Scan for the cell matching the given text and deliver its (X, Y) coordinate at center. 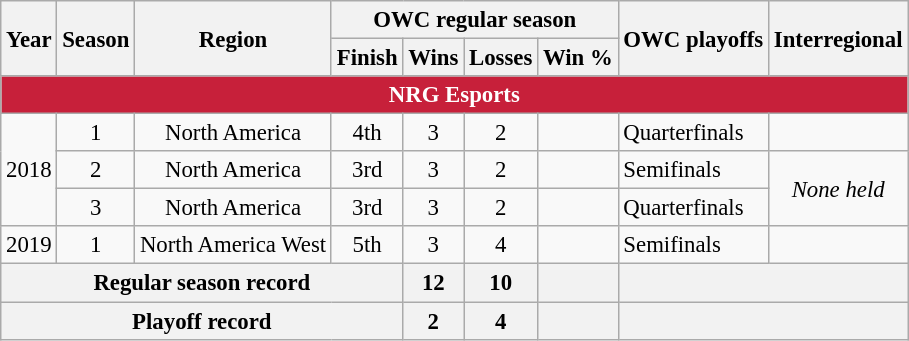
NRG Esports (454, 95)
Finish (366, 58)
None held (838, 188)
Interregional (838, 38)
10 (501, 283)
Playoff record (202, 321)
5th (366, 245)
Wins (434, 58)
4th (366, 133)
OWC playoffs (693, 38)
Regular season record (202, 283)
Losses (501, 58)
12 (434, 283)
Win % (578, 58)
Region (234, 38)
Year (29, 38)
OWC regular season (474, 20)
Season (96, 38)
2019 (29, 245)
North America West (234, 245)
2018 (29, 170)
